From the cell containing the given text, extract its center point as (x, y) coordinate. 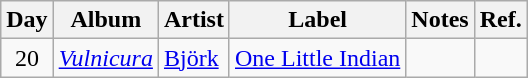
20 (27, 58)
Album (106, 20)
Björk (194, 58)
Vulnicura (106, 58)
Notes (440, 20)
Label (317, 20)
Artist (194, 20)
Day (27, 20)
One Little Indian (317, 58)
Ref. (500, 20)
